Find where the given text appears and provide that cell's center as (X, Y) coordinate. 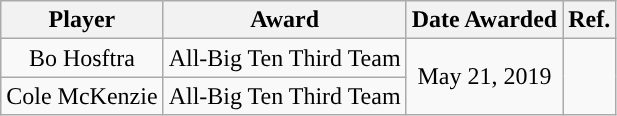
Cole McKenzie (82, 96)
Date Awarded (484, 20)
Player (82, 20)
Bo Hosftra (82, 58)
May 21, 2019 (484, 77)
Award (284, 20)
Ref. (590, 20)
